Extract the [x, y] coordinate from the center of the cell holding the provided text.  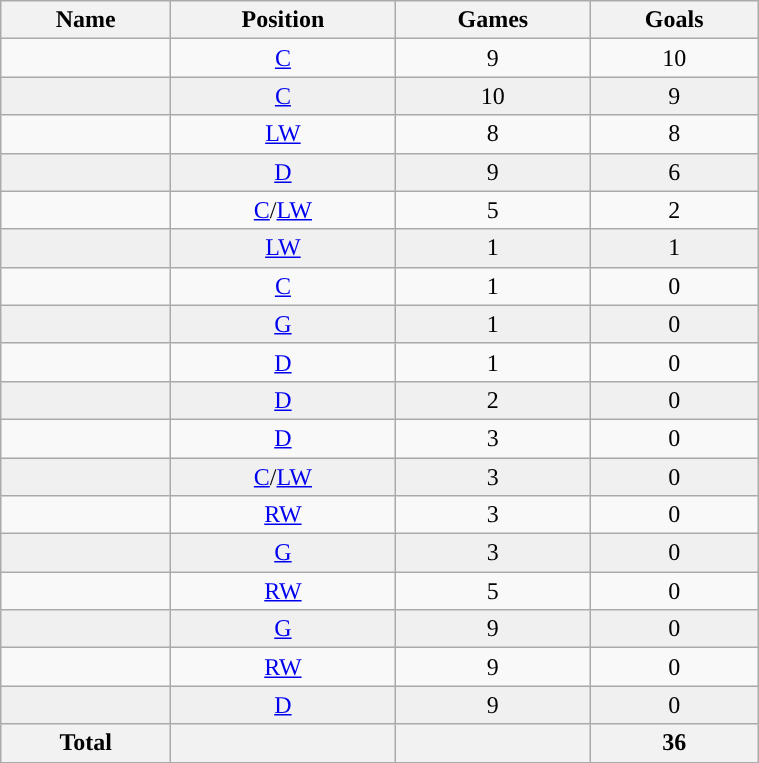
Games [493, 20]
Position [283, 20]
6 [674, 172]
Goals [674, 20]
36 [674, 743]
Name [86, 20]
Total [86, 743]
